Detect which cell encompasses the target text, then output its [x, y] center coordinate. 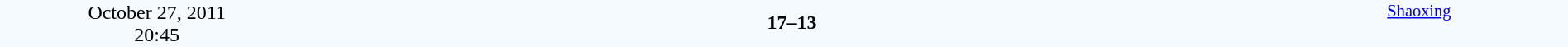
17–13 [791, 22]
Shaoxing [1419, 23]
October 27, 201120:45 [157, 23]
